Find where the given text appears and provide that cell's center as [x, y] coordinate. 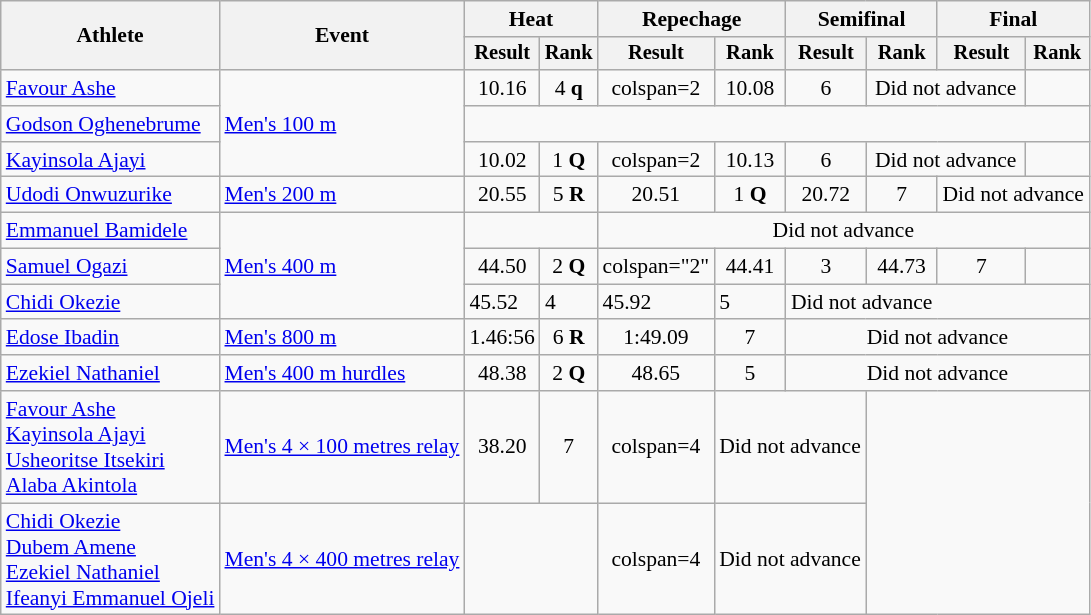
3 [826, 267]
Men's 400 m hurdles [342, 373]
Men's 200 m [342, 195]
Godson Oghenebrume [110, 124]
Semifinal [862, 19]
Final [1013, 19]
6 R [569, 338]
48.65 [656, 373]
20.55 [502, 195]
44.73 [902, 267]
Men's 800 m [342, 338]
Samuel Ogazi [110, 267]
4 [569, 302]
38.20 [502, 447]
20.72 [826, 195]
10.08 [750, 88]
10.13 [750, 160]
10.02 [502, 160]
Emmanuel Bamidele [110, 231]
Chidi OkezieDubem AmeneEzekiel Nathaniel Ifeanyi Emmanuel Ojeli [110, 559]
Udodi Onwuzurike [110, 195]
Repechage [692, 19]
Ezekiel Nathaniel [110, 373]
colspan="2" [656, 267]
Event [342, 36]
Athlete [110, 36]
10.16 [502, 88]
Kayinsola Ajayi [110, 160]
Edose Ibadin [110, 338]
44.41 [750, 267]
48.38 [502, 373]
Favour AsheKayinsola Ajayi Usheoritse ItsekiriAlaba Akintola [110, 447]
Men's 100 m [342, 124]
20.51 [656, 195]
Heat [530, 19]
5 R [569, 195]
Favour Ashe [110, 88]
Men's 400 m [342, 266]
44.50 [502, 267]
1:49.09 [656, 338]
Men's 4 × 100 metres relay [342, 447]
Chidi Okezie [110, 302]
45.92 [656, 302]
4 q [569, 88]
45.52 [502, 302]
1.46:56 [502, 338]
Men's 4 × 400 metres relay [342, 559]
